Locate the cell with the specified text and output its [x, y] center coordinate. 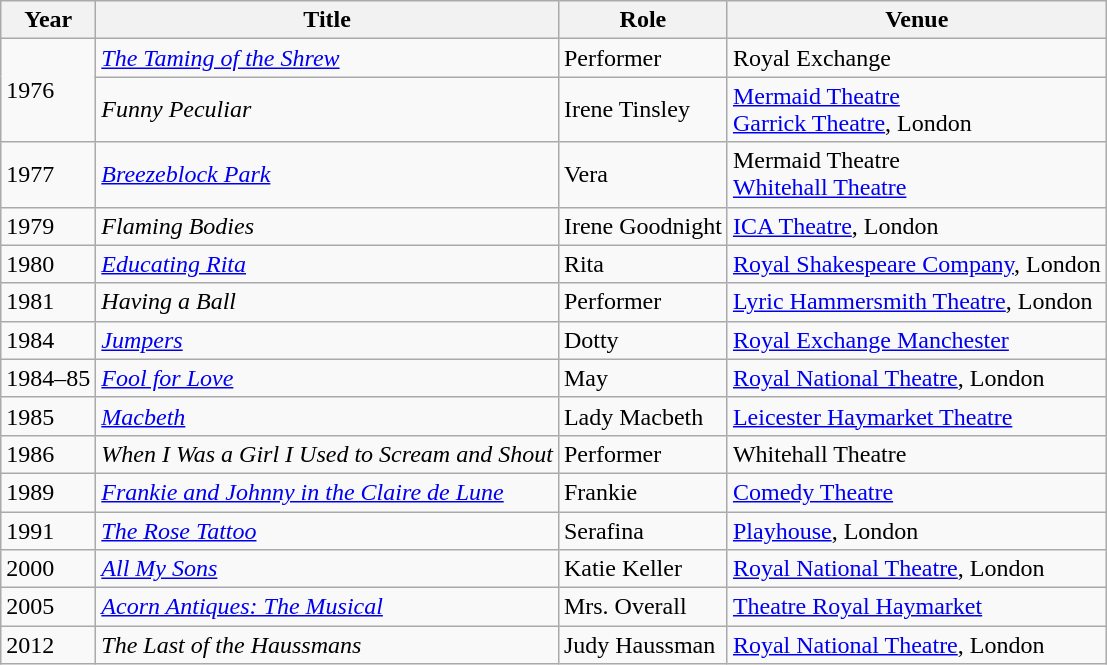
1981 [48, 302]
1991 [48, 531]
1989 [48, 492]
Having a Ball [328, 302]
Katie Keller [642, 569]
1984–85 [48, 378]
May [642, 378]
2000 [48, 569]
Royal Exchange [916, 58]
2005 [48, 607]
ICA Theatre, London [916, 226]
Theatre Royal Haymarket [916, 607]
1984 [48, 340]
Acorn Antiques: The Musical [328, 607]
Serafina [642, 531]
Vera [642, 174]
Royal Exchange Manchester [916, 340]
Macbeth [328, 416]
Dotty [642, 340]
Frankie and Johnny in the Claire de Lune [328, 492]
Role [642, 20]
Educating Rita [328, 264]
1985 [48, 416]
Breezeblock Park [328, 174]
1977 [48, 174]
Lady Macbeth [642, 416]
Judy Haussman [642, 645]
Whitehall Theatre [916, 454]
Comedy Theatre [916, 492]
1980 [48, 264]
When I Was a Girl I Used to Scream and Shout [328, 454]
Leicester Haymarket Theatre [916, 416]
All My Sons [328, 569]
Flaming Bodies [328, 226]
Rita [642, 264]
Royal Shakespeare Company, London [916, 264]
The Rose Tattoo [328, 531]
Fool for Love [328, 378]
Irene Tinsley [642, 110]
Jumpers [328, 340]
1979 [48, 226]
Year [48, 20]
Playhouse, London [916, 531]
Funny Peculiar [328, 110]
2012 [48, 645]
Irene Goodnight [642, 226]
Venue [916, 20]
The Last of the Haussmans [328, 645]
1976 [48, 90]
Lyric Hammersmith Theatre, London [916, 302]
Mrs. Overall [642, 607]
The Taming of the Shrew [328, 58]
1986 [48, 454]
Title [328, 20]
Frankie [642, 492]
Mermaid Theatre Garrick Theatre, London [916, 110]
Mermaid Theatre Whitehall Theatre [916, 174]
